Find where the given text appears and provide that cell's center as [X, Y] coordinate. 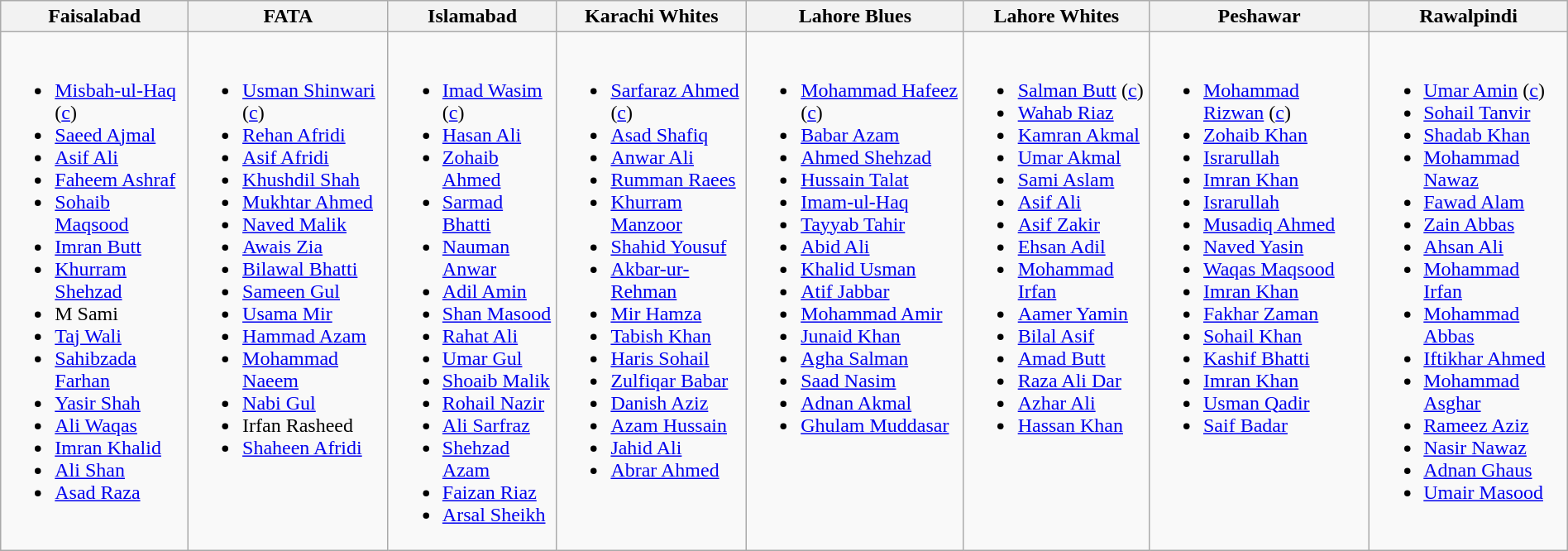
Lahore Blues [855, 17]
Rawalpindi [1469, 17]
Islamabad [472, 17]
Karachi Whites [652, 17]
Lahore Whites [1056, 17]
Faisalabad [94, 17]
Peshawar [1259, 17]
FATA [289, 17]
